Scan for the cell matching the given text and deliver its [x, y] coordinate at center. 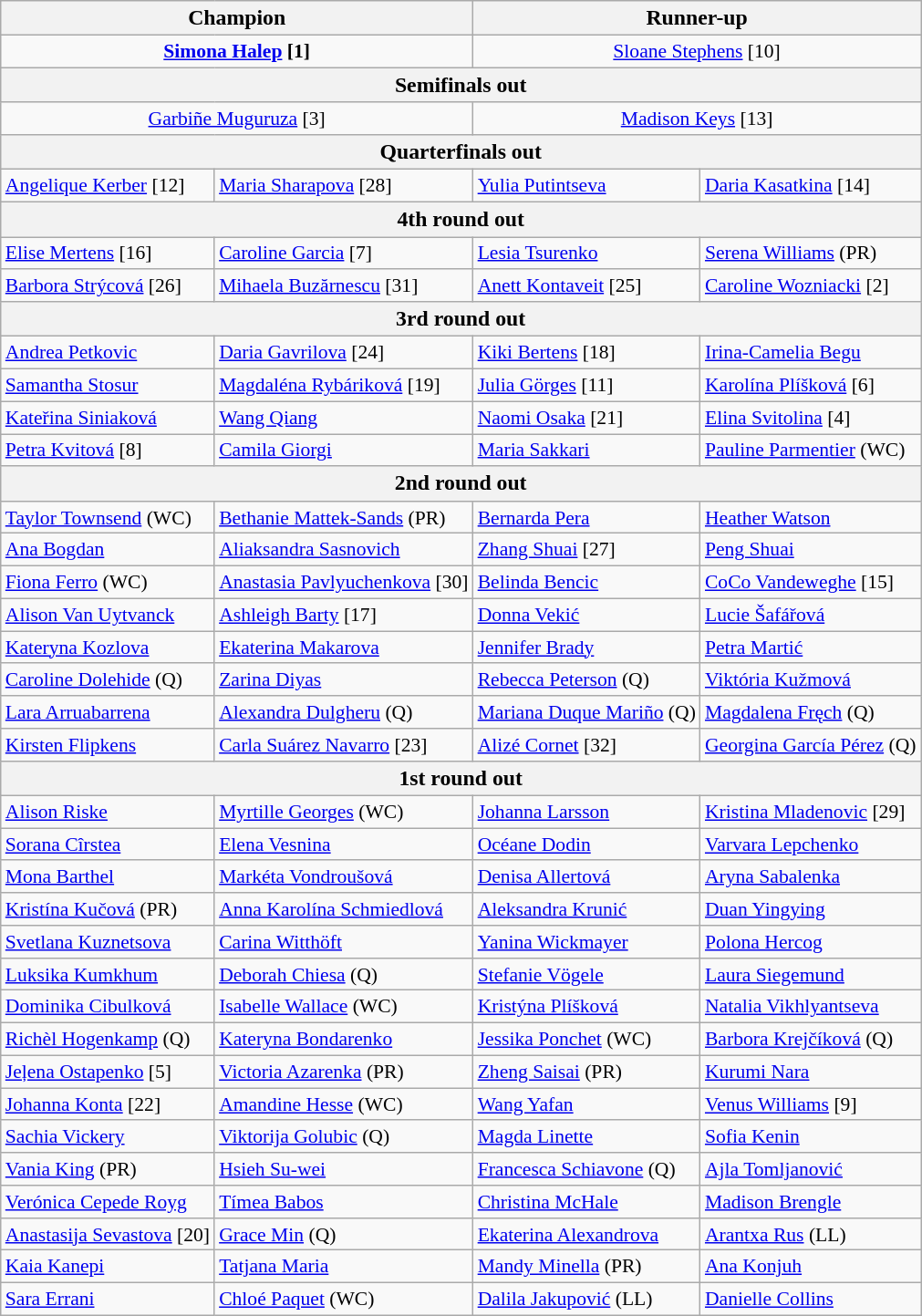
Bethanie Mattek-Sands (PR) [344, 518]
Elena Vesnina [344, 845]
Hsieh Su-wei [344, 1169]
Dalila Jakupović (LL) [587, 1300]
Zarina Diyas [344, 680]
Chloé Paquet (WC) [344, 1300]
Mariana Duque Mariño (Q) [587, 712]
Johanna Konta [22] [108, 1104]
Sloane Stephens [10] [697, 52]
Kristýna Plíšková [587, 1007]
Jeļena Ostapenko [5] [108, 1072]
Julia Görges [11] [587, 386]
Garbiñe Muguruza [3] [237, 119]
Francesca Schiavone (Q) [587, 1169]
Karolína Plíšková [6] [811, 386]
Wang Yafan [587, 1104]
1st round out [461, 779]
Kateryna Kozlova [108, 648]
Maria Sharapova [28] [344, 186]
Denisa Allertová [587, 877]
Johanna Larsson [587, 813]
Taylor Townsend (WC) [108, 518]
Natalia Vikhlyantseva [811, 1007]
Camila Giorgi [344, 451]
Christina McHale [587, 1202]
Victoria Azarenka (PR) [344, 1072]
Semifinals out [461, 86]
4th round out [461, 220]
Magdaléna Rybáriková [19] [344, 386]
Daria Gavrilova [24] [344, 353]
Alexandra Dulgheru (Q) [344, 712]
Samantha Stosur [108, 386]
Viktorija Golubic (Q) [344, 1137]
CoCo Vandeweghe [15] [811, 583]
Aleksandra Krunić [587, 909]
Maria Sakkari [587, 451]
Jessika Ponchet (WC) [587, 1040]
Magdalena Fręch (Q) [811, 712]
Zhang Shuai [27] [587, 550]
Aliaksandra Sasnovich [344, 550]
Aryna Sabalenka [811, 877]
Deborah Chiesa (Q) [344, 975]
Runner-up [697, 18]
Andrea Petkovic [108, 353]
Elina Svitolina [4] [811, 418]
Ekaterina Makarova [344, 648]
Stefanie Vögele [587, 975]
Mihaela Buzărnescu [31] [344, 286]
Anastasija Sevastova [20] [108, 1235]
Varvara Lepchenko [811, 845]
Lara Arruabarrena [108, 712]
Naomi Osaka [21] [587, 418]
Anna Karolína Schmiedlová [344, 909]
Champion [237, 18]
Bernarda Pera [587, 518]
Ajla Tomljanović [811, 1169]
Yulia Putintseva [587, 186]
Alizé Cornet [32] [587, 745]
Lesia Tsurenko [587, 254]
Luksika Kumkhum [108, 975]
Markéta Vondroušová [344, 877]
Myrtille Georges (WC) [344, 813]
Magda Linette [587, 1137]
Wang Qiang [344, 418]
Kristína Kučová (PR) [108, 909]
Heather Watson [811, 518]
Mandy Minella (PR) [587, 1267]
Amandine Hesse (WC) [344, 1104]
Sara Errani [108, 1300]
Belinda Bencic [587, 583]
Carla Suárez Navarro [23] [344, 745]
Petra Kvitová [8] [108, 451]
Kristina Mladenovic [29] [811, 813]
Venus Williams [9] [811, 1104]
Kurumi Nara [811, 1072]
Arantxa Rus (LL) [811, 1235]
Madison Brengle [811, 1202]
Rebecca Peterson (Q) [587, 680]
Polona Hercog [811, 942]
Donna Vekić [587, 615]
Angelique Kerber [12] [108, 186]
Viktória Kužmová [811, 680]
Georgina García Pérez (Q) [811, 745]
Petra Martić [811, 648]
Serena Williams (PR) [811, 254]
Grace Min (Q) [344, 1235]
Anastasia Pavlyuchenkova [30] [344, 583]
Danielle Collins [811, 1300]
Pauline Parmentier (WC) [811, 451]
Océane Dodin [587, 845]
Tatjana Maria [344, 1267]
Barbora Krejčíková (Q) [811, 1040]
Sorana Cîrstea [108, 845]
Anett Kontaveit [25] [587, 286]
3rd round out [461, 319]
Lucie Šafářová [811, 615]
Irina-Camelia Begu [811, 353]
Caroline Dolehide (Q) [108, 680]
Fiona Ferro (WC) [108, 583]
Yanina Wickmayer [587, 942]
Alison Van Uytvanck [108, 615]
Svetlana Kuznetsova [108, 942]
Ana Bogdan [108, 550]
Verónica Cepede Royg [108, 1202]
Kaia Kanepi [108, 1267]
Kateryna Bondarenko [344, 1040]
Duan Yingying [811, 909]
Peng Shuai [811, 550]
Simona Halep [1] [237, 52]
Barbora Strýcová [26] [108, 286]
Elise Mertens [16] [108, 254]
Kateřina Siniaková [108, 418]
Ana Konjuh [811, 1267]
2nd round out [461, 484]
Kirsten Flipkens [108, 745]
Vania King (PR) [108, 1169]
Ekaterina Alexandrova [587, 1235]
Caroline Garcia [7] [344, 254]
Laura Siegemund [811, 975]
Tímea Babos [344, 1202]
Isabelle Wallace (WC) [344, 1007]
Sofia Kenin [811, 1137]
Mona Barthel [108, 877]
Sachia Vickery [108, 1137]
Jennifer Brady [587, 648]
Kiki Bertens [18] [587, 353]
Richèl Hogenkamp (Q) [108, 1040]
Ashleigh Barty [17] [344, 615]
Carina Witthöft [344, 942]
Zheng Saisai (PR) [587, 1072]
Quarterfinals out [461, 152]
Madison Keys [13] [697, 119]
Caroline Wozniacki [2] [811, 286]
Dominika Cibulková [108, 1007]
Daria Kasatkina [14] [811, 186]
Alison Riske [108, 813]
